Search for the cell housing the specified text and yield its (x, y) center coordinate. 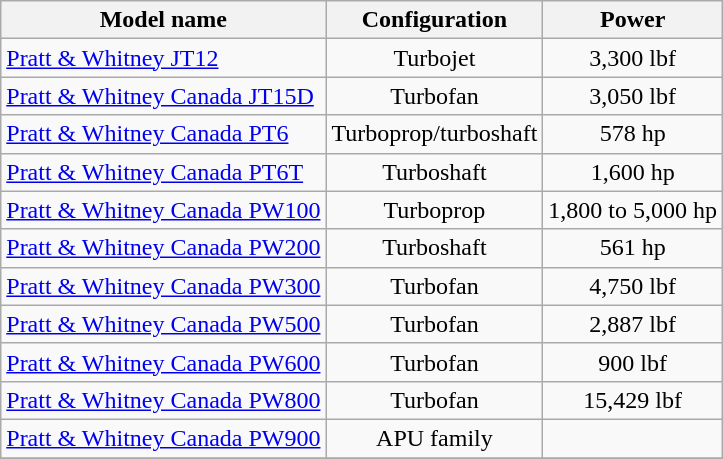
1,600 hp (633, 172)
Pratt & Whitney Canada PW600 (164, 362)
3,050 lbf (633, 96)
1,800 to 5,000 hp (633, 210)
Pratt & Whitney Canada PW200 (164, 248)
Pratt & Whitney JT12 (164, 58)
Turboprop (434, 210)
Turboprop/turboshaft (434, 134)
Pratt & Whitney Canada PW800 (164, 400)
900 lbf (633, 362)
Configuration (434, 20)
Pratt & Whitney Canada PW500 (164, 324)
15,429 lbf (633, 400)
578 hp (633, 134)
Turbojet (434, 58)
Pratt & Whitney Canada PW900 (164, 438)
2,887 lbf (633, 324)
561 hp (633, 248)
Model name (164, 20)
4,750 lbf (633, 286)
Pratt & Whitney Canada PT6T (164, 172)
3,300 lbf (633, 58)
APU family (434, 438)
Pratt & Whitney Canada PW300 (164, 286)
Pratt & Whitney Canada JT15D (164, 96)
Pratt & Whitney Canada PT6 (164, 134)
Power (633, 20)
Pratt & Whitney Canada PW100 (164, 210)
